Find where the given text appears and provide that cell's center as (X, Y) coordinate. 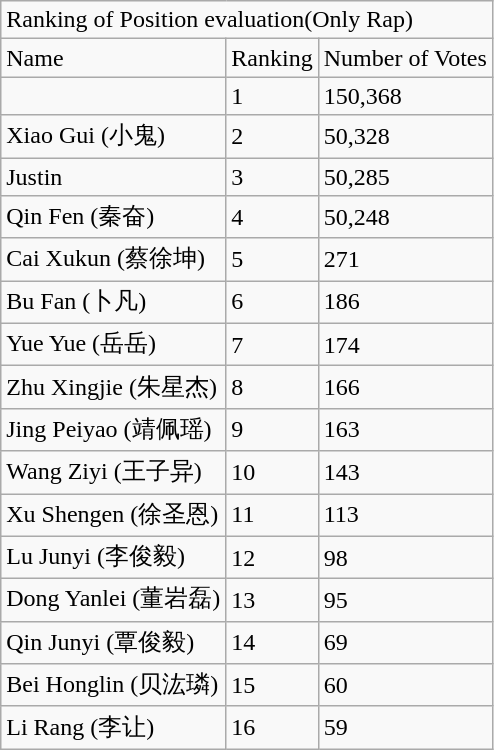
98 (405, 558)
Number of Votes (405, 58)
7 (272, 344)
95 (405, 600)
2 (272, 136)
166 (405, 388)
8 (272, 388)
271 (405, 260)
15 (272, 686)
4 (272, 218)
10 (272, 472)
6 (272, 302)
5 (272, 260)
12 (272, 558)
Yue Yue (岳岳) (114, 344)
Ranking of Position evaluation(Only Rap) (247, 20)
Ranking (272, 58)
50,248 (405, 218)
3 (272, 177)
Dong Yanlei (董岩磊) (114, 600)
13 (272, 600)
Bu Fan (卜凡) (114, 302)
1 (272, 96)
50,285 (405, 177)
Xiao Gui (小鬼) (114, 136)
Jing Peiyao (靖佩瑶) (114, 430)
50,328 (405, 136)
Li Rang (李让) (114, 728)
143 (405, 472)
Qin Junyi (覃俊毅) (114, 642)
186 (405, 302)
16 (272, 728)
150,368 (405, 96)
163 (405, 430)
Lu Junyi (李俊毅) (114, 558)
Justin (114, 177)
174 (405, 344)
60 (405, 686)
Xu Shengen (徐圣恩) (114, 516)
Cai Xukun (蔡徐坤) (114, 260)
Bei Honglin (贝汯璘) (114, 686)
59 (405, 728)
113 (405, 516)
11 (272, 516)
69 (405, 642)
9 (272, 430)
Zhu Xingjie (朱星杰) (114, 388)
Qin Fen (秦奋) (114, 218)
14 (272, 642)
Name (114, 58)
Wang Ziyi (王子异) (114, 472)
